Output the [X, Y] coordinate of the center of the cell containing the given text.  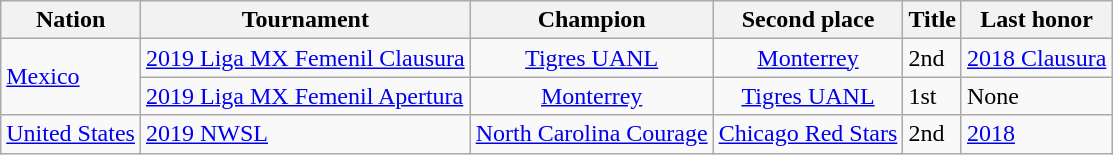
None [1036, 96]
Tournament [305, 20]
Second place [808, 20]
1st [932, 96]
North Carolina Courage [592, 134]
2018 [1036, 134]
Title [932, 20]
Nation [71, 20]
United States [71, 134]
2019 Liga MX Femenil Clausura [305, 58]
Champion [592, 20]
Chicago Red Stars [808, 134]
Last honor [1036, 20]
Mexico [71, 77]
2019 Liga MX Femenil Apertura [305, 96]
2019 NWSL [305, 134]
2018 Clausura [1036, 58]
